Scan for the cell matching the given text and deliver its (X, Y) coordinate at center. 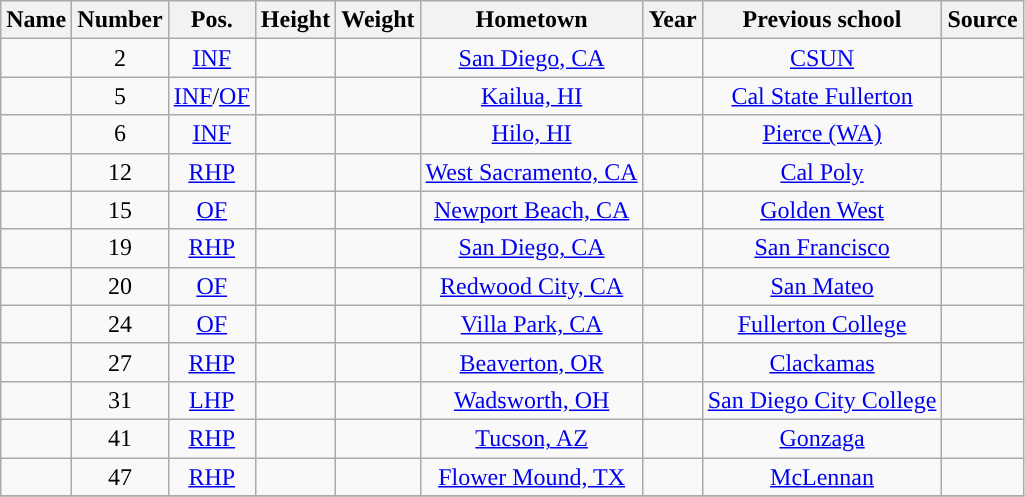
San Francisco (822, 248)
Tucson, AZ (532, 438)
San Diego City College (822, 400)
Height (295, 20)
Newport Beach, CA (532, 210)
Number (120, 20)
Beaverton, OR (532, 362)
INF/OF (212, 96)
CSUN (822, 58)
15 (120, 210)
Previous school (822, 20)
Hometown (532, 20)
LHP (212, 400)
Golden West (822, 210)
31 (120, 400)
Cal State Fullerton (822, 96)
San Mateo (822, 286)
12 (120, 172)
Source (982, 20)
Gonzaga (822, 438)
Pierce (WA) (822, 134)
Kailua, HI (532, 96)
Cal Poly (822, 172)
19 (120, 248)
Name (36, 20)
Villa Park, CA (532, 324)
Wadsworth, OH (532, 400)
6 (120, 134)
Hilo, HI (532, 134)
27 (120, 362)
47 (120, 477)
McLennan (822, 477)
Weight (378, 20)
Year (672, 20)
2 (120, 58)
Flower Mound, TX (532, 477)
20 (120, 286)
5 (120, 96)
West Sacramento, CA (532, 172)
24 (120, 324)
Pos. (212, 20)
41 (120, 438)
Clackamas (822, 362)
Fullerton College (822, 324)
Redwood City, CA (532, 286)
